Return the (X, Y) coordinate for the center point of the cell that contains the specified text.  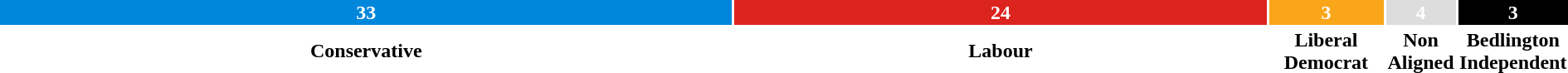
4 (1421, 12)
33 (367, 12)
24 (1001, 12)
